Find where the given text appears and provide that cell's center as [x, y] coordinate. 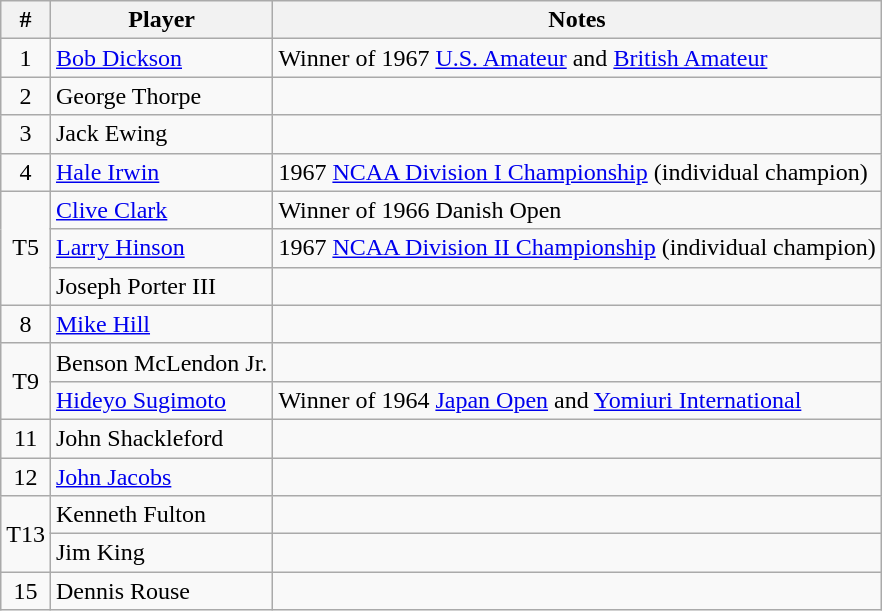
Notes [577, 20]
Clive Clark [161, 210]
Hideyo Sugimoto [161, 400]
Winner of 1964 Japan Open and Yomiuri International [577, 400]
Bob Dickson [161, 58]
# [26, 20]
Larry Hinson [161, 248]
Winner of 1966 Danish Open [577, 210]
Jack Ewing [161, 134]
Player [161, 20]
1967 NCAA Division II Championship (individual champion) [577, 248]
1 [26, 58]
T9 [26, 381]
Hale Irwin [161, 172]
2 [26, 96]
15 [26, 591]
Kenneth Fulton [161, 515]
4 [26, 172]
John Shackleford [161, 438]
Benson McLendon Jr. [161, 362]
Dennis Rouse [161, 591]
Mike Hill [161, 324]
3 [26, 134]
8 [26, 324]
George Thorpe [161, 96]
Joseph Porter III [161, 286]
11 [26, 438]
Winner of 1967 U.S. Amateur and British Amateur [577, 58]
Jim King [161, 553]
T5 [26, 248]
12 [26, 477]
John Jacobs [161, 477]
T13 [26, 534]
1967 NCAA Division I Championship (individual champion) [577, 172]
